Capture the cell that displays the provided text and extract its (x, y) central coordinate. 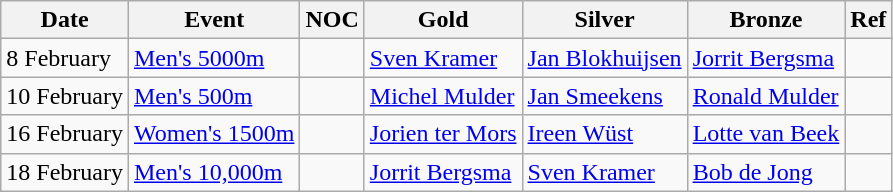
Jan Smeekens (604, 96)
Event (214, 20)
Men's 5000m (214, 58)
Date (65, 20)
Women's 1500m (214, 134)
Ireen Wüst (604, 134)
Jorien ter Mors (443, 134)
8 February (65, 58)
18 February (65, 172)
Men's 500m (214, 96)
10 February (65, 96)
Jan Blokhuijsen (604, 58)
Gold (443, 20)
Bronze (766, 20)
Men's 10,000m (214, 172)
Ronald Mulder (766, 96)
16 February (65, 134)
Ref (868, 20)
Lotte van Beek (766, 134)
NOC (332, 20)
Silver (604, 20)
Bob de Jong (766, 172)
Michel Mulder (443, 96)
